Search for the cell housing the specified text and yield its (X, Y) center coordinate. 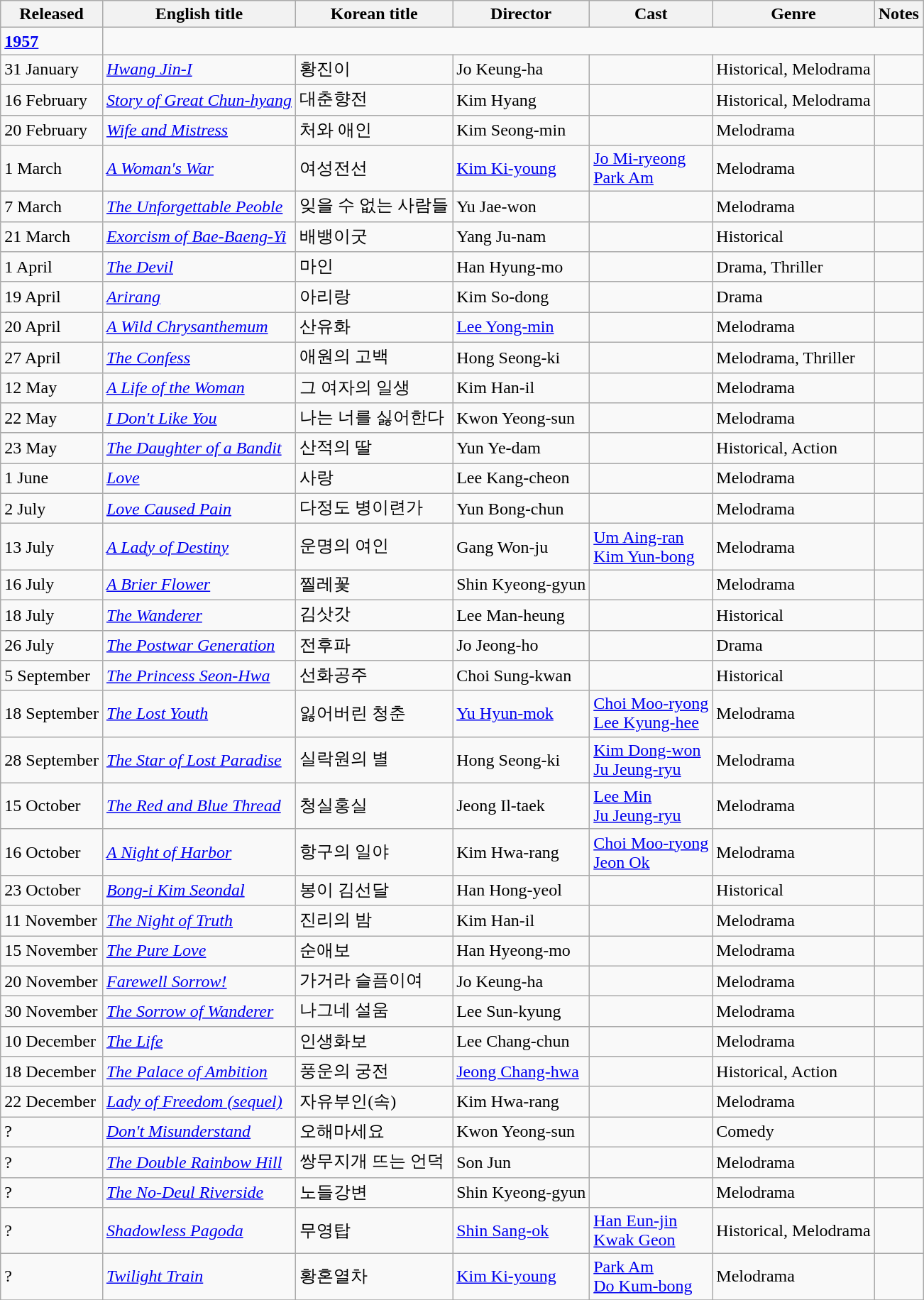
1 June (52, 478)
Shin Sang-ok (521, 1230)
The Princess Seon-Hwa (199, 676)
The Red and Blue Thread (199, 806)
I Don't Like You (199, 419)
Jeong Chang-hwa (521, 1072)
English title (199, 14)
마인 (375, 267)
Drama, Thriller (793, 267)
진리의 밤 (375, 921)
잊을 수 없는 사람들 (375, 207)
21 March (52, 237)
다정도 병이련가 (375, 508)
Yun Bong-chun (521, 508)
1 April (52, 267)
30 November (52, 1012)
풍운의 궁전 (375, 1072)
오해마세요 (375, 1133)
16 February (52, 99)
Choi Moo-ryongLee Kyung-hee (651, 714)
Lee Man-heung (521, 615)
20 November (52, 981)
The Daughter of a Bandit (199, 448)
황혼열차 (375, 1277)
Cast (651, 14)
Hwang Jin-I (199, 70)
A Night of Harbor (199, 852)
Jo Jeong-ho (521, 646)
Melodrama, Thriller (793, 358)
그 여자의 일생 (375, 387)
Jo Mi-ryeongPark Am (651, 169)
Korean title (375, 14)
15 October (52, 806)
황진이 (375, 70)
전후파 (375, 646)
13 July (52, 546)
항구의 일야 (375, 852)
20 February (52, 131)
Yun Ye-dam (521, 448)
The No-Deul Riverside (199, 1192)
Bong-i Kim Seondal (199, 890)
Han Hyung-mo (521, 267)
Kim So-dong (521, 297)
A Woman's War (199, 169)
산적의 딸 (375, 448)
아리랑 (375, 297)
The Unforgettable Peoble (199, 207)
Don't Misunderstand (199, 1133)
Han Hyeong-mo (521, 951)
A Wild Chrysanthemum (199, 328)
11 November (52, 921)
The Pure Love (199, 951)
The Confess (199, 358)
19 April (52, 297)
The Sorrow of Wanderer (199, 1012)
Lee Yong-min (521, 328)
The Double Rainbow Hill (199, 1162)
A Life of the Woman (199, 387)
노들강변 (375, 1192)
실락원의 별 (375, 759)
Farewell Sorrow! (199, 981)
Choi Sung-kwan (521, 676)
18 September (52, 714)
Han Hong-yeol (521, 890)
22 May (52, 419)
Story of Great Chun-hyang (199, 99)
Um Aing-ranKim Yun-bong (651, 546)
가거라 슬픔이여 (375, 981)
Han Eun-jinKwak Geon (651, 1230)
26 July (52, 646)
Twilight Train (199, 1277)
Park AmDo Kum-bong (651, 1277)
7 March (52, 207)
나그네 설움 (375, 1012)
여성전선 (375, 169)
나는 너를 싫어한다 (375, 419)
Love (199, 478)
The Palace of Ambition (199, 1072)
Lady of Freedom (sequel) (199, 1101)
Lee MinJu Jeung-ryu (651, 806)
The Postwar Generation (199, 646)
찔레꽃 (375, 585)
10 December (52, 1042)
Lee Kang-cheon (521, 478)
무영탑 (375, 1230)
2 July (52, 508)
Choi Moo-ryongJeon Ok (651, 852)
Director (521, 14)
The Devil (199, 267)
Released (52, 14)
The Star of Lost Paradise (199, 759)
Wife and Mistress (199, 131)
Exorcism of Bae-Baeng-Yi (199, 237)
12 May (52, 387)
15 November (52, 951)
16 July (52, 585)
애원의 고백 (375, 358)
18 July (52, 615)
Notes (898, 14)
잃어버린 청춘 (375, 714)
20 April (52, 328)
1957 (52, 41)
Genre (793, 14)
The Lost Youth (199, 714)
Kim Seong-min (521, 131)
봉이 김선달 (375, 890)
Lee Chang-chun (521, 1042)
31 January (52, 70)
Arirang (199, 297)
The Night of Truth (199, 921)
Jeong Il-taek (521, 806)
Yang Ju-nam (521, 237)
22 December (52, 1101)
16 October (52, 852)
자유부인(속) (375, 1101)
23 May (52, 448)
28 September (52, 759)
23 October (52, 890)
쌍무지개 뜨는 언덕 (375, 1162)
Yu Hyun-mok (521, 714)
Kim Hyang (521, 99)
처와 애인 (375, 131)
Son Jun (521, 1162)
Lee Sun-kyung (521, 1012)
A Lady of Destiny (199, 546)
Love Caused Pain (199, 508)
A Brier Flower (199, 585)
Yu Jae-won (521, 207)
대춘향전 (375, 99)
27 April (52, 358)
The Life (199, 1042)
Kim Dong-wonJu Jeung-ryu (651, 759)
산유화 (375, 328)
순애보 (375, 951)
사랑 (375, 478)
5 September (52, 676)
청실홍실 (375, 806)
Gang Won-ju (521, 546)
운명의 여인 (375, 546)
배뱅이굿 (375, 237)
18 December (52, 1072)
The Wanderer (199, 615)
인생화보 (375, 1042)
Comedy (793, 1133)
Shadowless Pagoda (199, 1230)
1 March (52, 169)
선화공주 (375, 676)
김삿갓 (375, 615)
